For the text-containing cell, return its midpoint in (x, y) coordinate format. 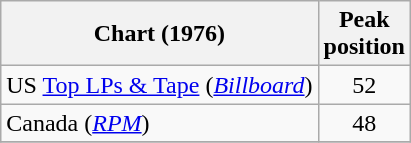
Chart (1976) (160, 34)
Canada (RPM) (160, 123)
52 (364, 85)
US Top LPs & Tape (Billboard) (160, 85)
Peakposition (364, 34)
48 (364, 123)
